Determine the [X, Y] coordinate at the center of the cell enclosing the given text.  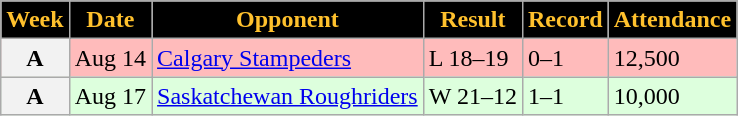
Attendance [672, 20]
Result [472, 20]
10,000 [672, 96]
Opponent [288, 20]
L 18–19 [472, 58]
Week [35, 20]
Record [565, 20]
12,500 [672, 58]
Saskatchewan Roughriders [288, 96]
1–1 [565, 96]
W 21–12 [472, 96]
Aug 17 [110, 96]
Date [110, 20]
Aug 14 [110, 58]
0–1 [565, 58]
Calgary Stampeders [288, 58]
